Extract the [x, y] coordinate from the center of the cell holding the provided text.  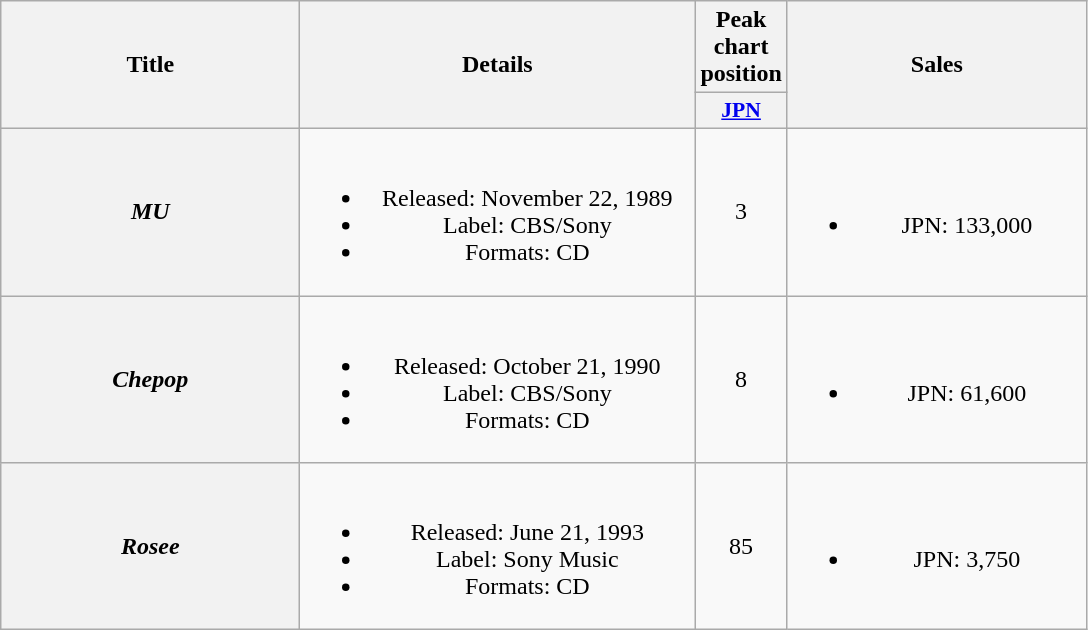
Title [150, 65]
Rosee [150, 546]
Released: June 21, 1993Label: Sony MusicFormats: CD [498, 546]
JPN: 133,000 [936, 212]
85 [741, 546]
Released: November 22, 1989Label: CBS/SonyFormats: CD [498, 212]
Released: October 21, 1990Label: CBS/SonyFormats: CD [498, 380]
MU [150, 212]
JPN: 61,600 [936, 380]
Sales [936, 65]
JPN [741, 111]
JPN: 3,750 [936, 546]
3 [741, 212]
8 [741, 380]
Peak chart position [741, 47]
Chepop [150, 380]
Details [498, 65]
